From the cell containing the given text, extract its center point as [X, Y] coordinate. 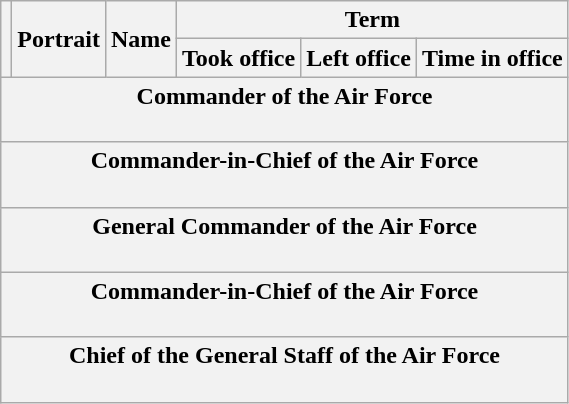
Left office [359, 58]
Took office [239, 58]
Name [140, 39]
Portrait [59, 39]
Chief of the General Staff of the Air Force [285, 370]
Time in office [492, 58]
General Commander of the Air Force [285, 240]
Commander of the Air Force [285, 110]
Term [373, 20]
